Find where the given text appears and provide that cell's center as (x, y) coordinate. 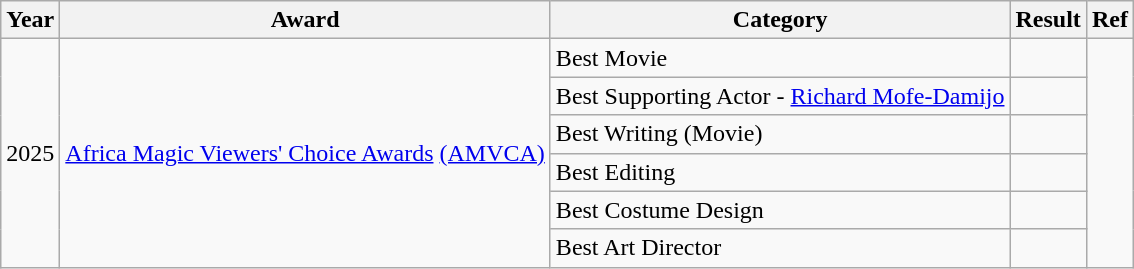
Best Costume Design (780, 210)
Best Movie (780, 58)
Best Editing (780, 172)
Award (306, 20)
2025 (30, 153)
Best Supporting Actor - Richard Mofe-Damijo (780, 96)
Result (1048, 20)
Best Art Director (780, 248)
Category (780, 20)
Africa Magic Viewers' Choice Awards (AMVCA) (306, 153)
Year (30, 20)
Best Writing (Movie) (780, 134)
Ref (1110, 20)
